Search for the cell housing the specified text and yield its (X, Y) center coordinate. 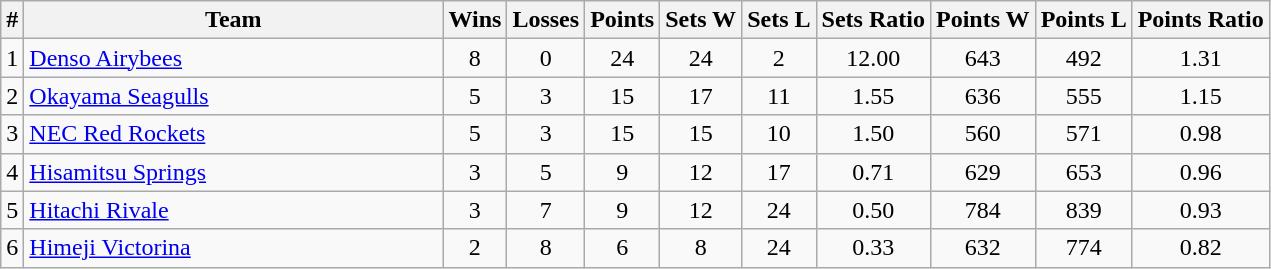
653 (1084, 172)
636 (982, 96)
Points (622, 20)
Okayama Seagulls (234, 96)
Team (234, 20)
629 (982, 172)
0.96 (1200, 172)
Hisamitsu Springs (234, 172)
0.50 (873, 210)
Points W (982, 20)
Sets Ratio (873, 20)
774 (1084, 248)
Sets W (701, 20)
0 (546, 58)
839 (1084, 210)
784 (982, 210)
Points Ratio (1200, 20)
0.82 (1200, 248)
Hitachi Rivale (234, 210)
12.00 (873, 58)
1 (12, 58)
1.15 (1200, 96)
0.98 (1200, 134)
4 (12, 172)
643 (982, 58)
# (12, 20)
555 (1084, 96)
571 (1084, 134)
7 (546, 210)
1.31 (1200, 58)
Himeji Victorina (234, 248)
Sets L (779, 20)
Denso Airybees (234, 58)
1.50 (873, 134)
11 (779, 96)
1.55 (873, 96)
632 (982, 248)
Wins (475, 20)
10 (779, 134)
560 (982, 134)
Points L (1084, 20)
0.71 (873, 172)
492 (1084, 58)
NEC Red Rockets (234, 134)
0.33 (873, 248)
Losses (546, 20)
0.93 (1200, 210)
